Determine the (X, Y) coordinate at the center of the cell enclosing the given text.  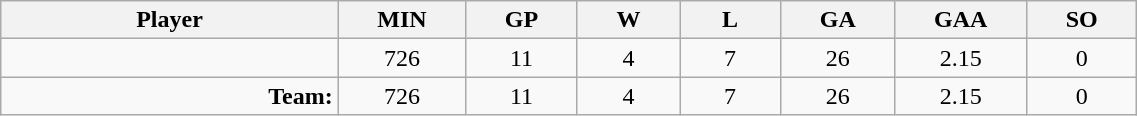
Player (170, 20)
GAA (961, 20)
SO (1081, 20)
Team: (170, 96)
GP (522, 20)
GA (838, 20)
L (730, 20)
W (628, 20)
MIN (402, 20)
